Output the (X, Y) coordinate of the center of the cell containing the given text.  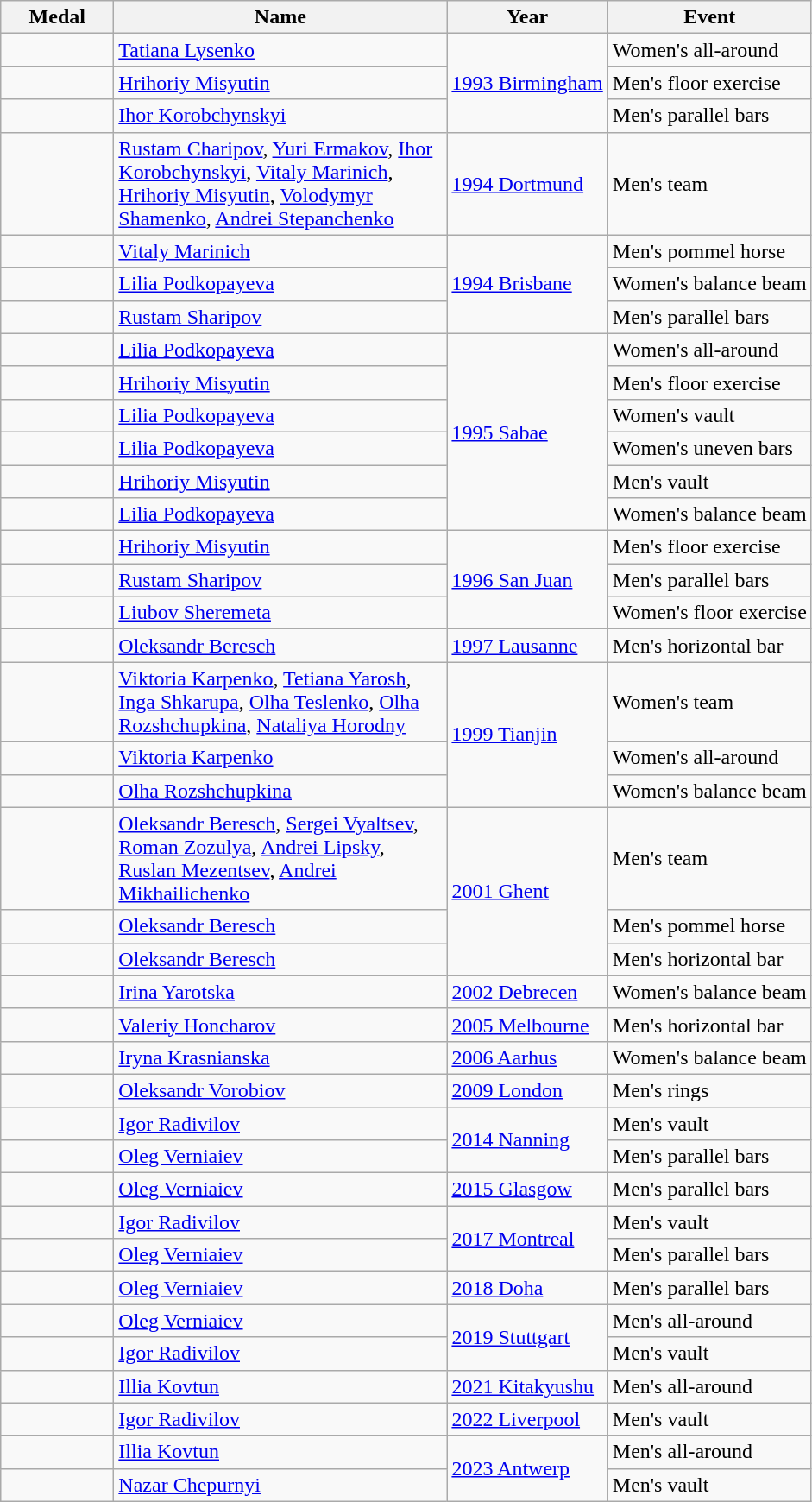
2017 Montreal (527, 1239)
Rustam Charipov, Yuri Ermakov, Ihor Korobchynskyi, Vitaly Marinich, Hrihoriy Misyutin, Volodymyr Shamenko, Andrei Stepanchenko (280, 183)
2022 Liverpool (527, 1419)
Event (709, 17)
Nazar Chepurnyi (280, 1485)
Viktoria Karpenko (280, 758)
Women's floor exercise (709, 613)
1996 San Juan (527, 580)
Iryna Krasnianska (280, 1057)
Women's vault (709, 415)
2009 London (527, 1090)
Irina Yarotska (280, 992)
2023 Antwerp (527, 1468)
Oleksandr Beresch, Sergei Vyaltsev, Roman Zozulya, Andrei Lipsky, Ruslan Mezentsev, Andrei Mikhailichenko (280, 858)
Year (527, 17)
1999 Tianjin (527, 735)
Men's rings (709, 1090)
2018 Doha (527, 1288)
2019 Stuttgart (527, 1337)
Vitaly Marinich (280, 251)
Medal (57, 17)
2014 Nanning (527, 1139)
Olha Rozshchupkina (280, 791)
2005 Melbourne (527, 1025)
Oleksandr Vorobiov (280, 1090)
2006 Aarhus (527, 1057)
2002 Debrecen (527, 992)
1994 Dortmund (527, 183)
2001 Ghent (527, 891)
2015 Glasgow (527, 1190)
Ihor Korobchynskyi (280, 116)
Liubov Sheremeta (280, 613)
1997 Lausanne (527, 646)
2021 Kitakyushu (527, 1386)
Women's uneven bars (709, 448)
Valeriy Honcharov (280, 1025)
1995 Sabae (527, 432)
Tatiana Lysenko (280, 50)
Name (280, 17)
1993 Birmingham (527, 83)
Viktoria Karpenko, Tetiana Yarosh, Inga Shkarupa, Olha Teslenko, Olha Rozshchupkina, Nataliya Horodny (280, 702)
Women's team (709, 702)
1994 Brisbane (527, 284)
